Search for the cell housing the specified text and yield its [X, Y] center coordinate. 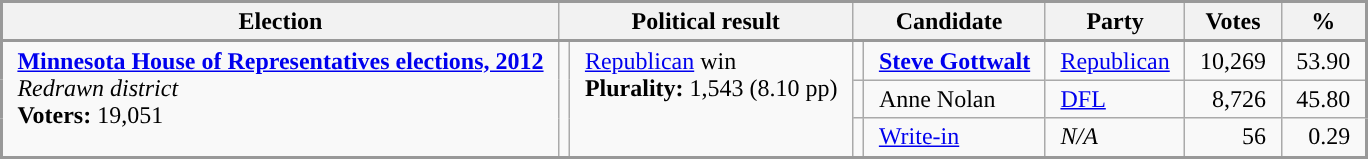
Write-in [955, 138]
Candidate [950, 22]
10,269 [1233, 60]
% [1324, 22]
Election [280, 22]
0.29 [1324, 138]
Votes [1233, 22]
Party [1115, 22]
Republican winPlurality: 1,543 (8.10 pp) [712, 99]
N/A [1115, 138]
DFL [1115, 99]
Anne Nolan [955, 99]
56 [1233, 138]
Republican [1115, 60]
Minnesota House of Representatives elections, 2012Redrawn districtVoters: 19,051 [280, 99]
53.90 [1324, 60]
Steve Gottwalt [955, 60]
8,726 [1233, 99]
45.80 [1324, 99]
Political result [706, 22]
